Identify which cell holds the provided text, then report its [x, y] central coordinate. 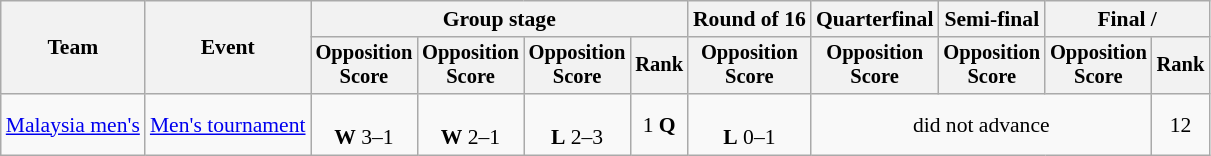
Round of 16 [750, 19]
Quarterfinal [875, 19]
12 [1181, 124]
L 0–1 [750, 124]
did not advance [982, 124]
1 Q [659, 124]
Group stage [500, 19]
Malaysia men's [73, 124]
L 2–3 [578, 124]
W 2–1 [470, 124]
Team [73, 48]
Men's tournament [228, 124]
Semi-final [992, 19]
Final / [1127, 19]
W 3–1 [364, 124]
Event [228, 48]
